Return [x, y] of the center of cell containing provided text 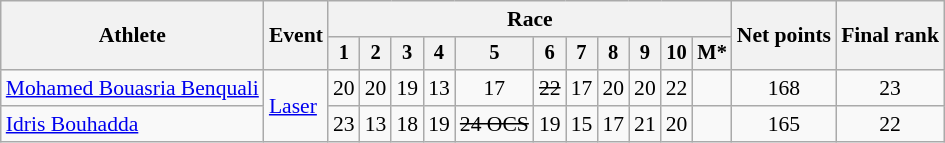
168 [784, 88]
2 [376, 54]
18 [407, 124]
6 [550, 54]
Athlete [132, 36]
7 [582, 54]
Final rank [890, 36]
Net points [784, 36]
Event [296, 36]
15 [582, 124]
Idris Bouhadda [132, 124]
M* [712, 54]
Mohamed Bouasria Benquali [132, 88]
5 [494, 54]
3 [407, 54]
165 [784, 124]
Race [530, 19]
Laser [296, 106]
8 [613, 54]
21 [645, 124]
10 [677, 54]
1 [344, 54]
24 OCS [494, 124]
4 [439, 54]
9 [645, 54]
